Find where the given text appears and provide that cell's center as [X, Y] coordinate. 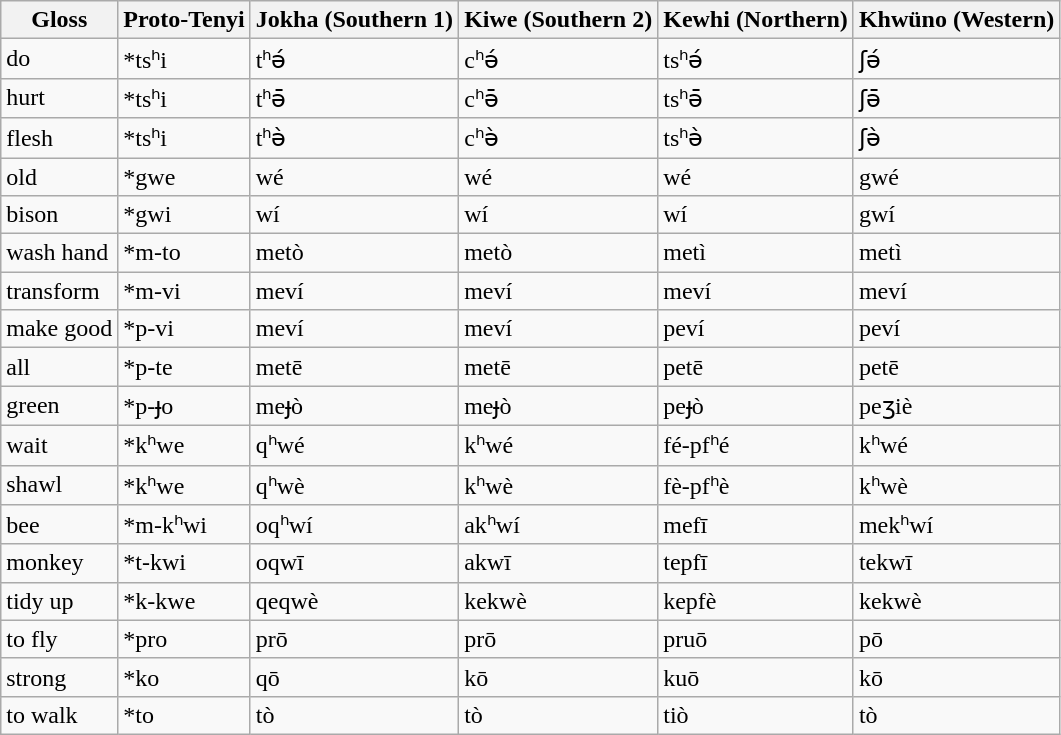
all [60, 367]
make good [60, 329]
tiò [756, 715]
shawl [60, 485]
do [60, 59]
tsʰə̄ [756, 98]
*p-ɟo [184, 406]
old [60, 177]
oqʰwí [354, 525]
*m-kʰwi [184, 525]
cʰə̄ [558, 98]
to fly [60, 639]
Proto-Tenyi [184, 20]
qʰwé [354, 445]
*p-vi [184, 329]
*pro [184, 639]
mefī [756, 525]
tepfī [756, 563]
oqwī [354, 563]
flesh [60, 138]
peɟò [756, 406]
Kewhi (Northern) [756, 20]
strong [60, 677]
monkey [60, 563]
Gloss [60, 20]
Jokha (Southern 1) [354, 20]
pō [956, 639]
green [60, 406]
tidy up [60, 601]
cʰə́ [558, 59]
pruō [756, 639]
ʃə̀ [956, 138]
kuō [756, 677]
wash hand [60, 253]
bee [60, 525]
tʰə̄ [354, 98]
tsʰə́ [756, 59]
*t-kwi [184, 563]
transform [60, 291]
ʃə́ [956, 59]
Khwüno (Western) [956, 20]
*gwe [184, 177]
hurt [60, 98]
*m-vi [184, 291]
cʰə̀ [558, 138]
qʰwè [354, 485]
qō [354, 677]
akwī [558, 563]
peʒiè [956, 406]
tsʰə̀ [756, 138]
*p-te [184, 367]
Kiwe (Southern 2) [558, 20]
gwí [956, 215]
*k-kwe [184, 601]
tʰə̀ [354, 138]
tekwī [956, 563]
kepfè [756, 601]
to walk [60, 715]
akʰwí [558, 525]
mekʰwí [956, 525]
qeqwè [354, 601]
bison [60, 215]
tʰə́ [354, 59]
wait [60, 445]
fè-pfʰè [756, 485]
*ko [184, 677]
*gwi [184, 215]
ʃə̄ [956, 98]
*to [184, 715]
gwé [956, 177]
*m-to [184, 253]
fé-pfʰé [756, 445]
